Determine the [X, Y] coordinate at the center of the cell enclosing the given text.  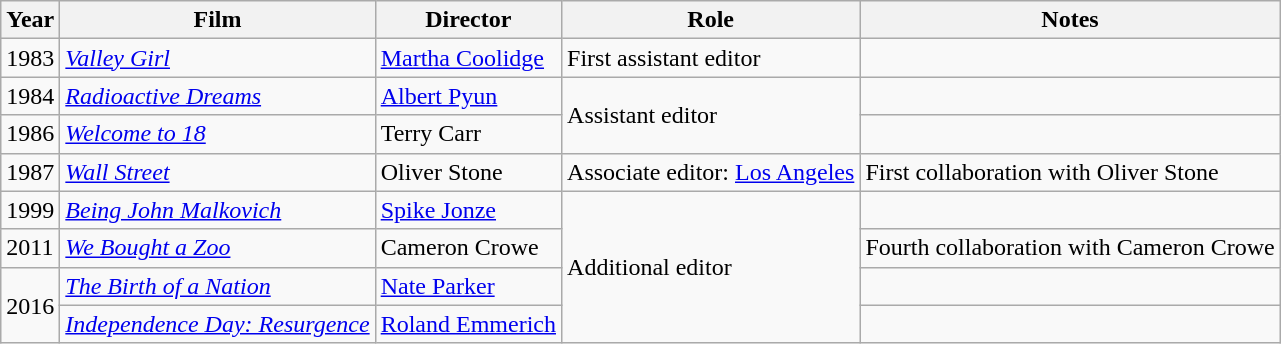
Year [30, 20]
1987 [30, 172]
First assistant editor [711, 58]
2016 [30, 305]
Terry Carr [468, 134]
Nate Parker [468, 286]
2011 [30, 248]
1986 [30, 134]
Wall Street [218, 172]
Welcome to 18 [218, 134]
Associate editor: Los Angeles [711, 172]
First collaboration with Oliver Stone [1070, 172]
Martha Coolidge [468, 58]
Director [468, 20]
Valley Girl [218, 58]
Cameron Crowe [468, 248]
Being John Malkovich [218, 210]
Additional editor [711, 267]
Role [711, 20]
Albert Pyun [468, 96]
Assistant editor [711, 115]
Roland Emmerich [468, 324]
Fourth collaboration with Cameron Crowe [1070, 248]
Spike Jonze [468, 210]
Film [218, 20]
1984 [30, 96]
Radioactive Dreams [218, 96]
1999 [30, 210]
We Bought a Zoo [218, 248]
The Birth of a Nation [218, 286]
Independence Day: Resurgence [218, 324]
Oliver Stone [468, 172]
Notes [1070, 20]
1983 [30, 58]
